Detect which cell encompasses the target text, then output its (x, y) center coordinate. 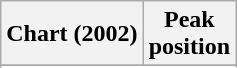
Chart (2002) (72, 34)
Peakposition (189, 34)
